Extract the (X, Y) coordinate from the center of the cell holding the provided text.  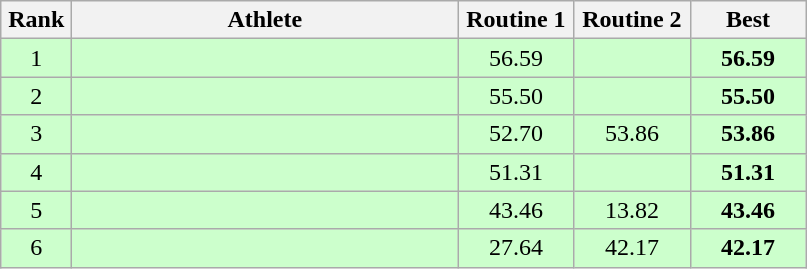
Athlete (265, 20)
5 (36, 210)
52.70 (516, 134)
Rank (36, 20)
1 (36, 58)
2 (36, 96)
6 (36, 248)
3 (36, 134)
Best (748, 20)
Routine 1 (516, 20)
4 (36, 172)
Routine 2 (632, 20)
13.82 (632, 210)
27.64 (516, 248)
